For the text-containing cell, return its midpoint in [x, y] coordinate format. 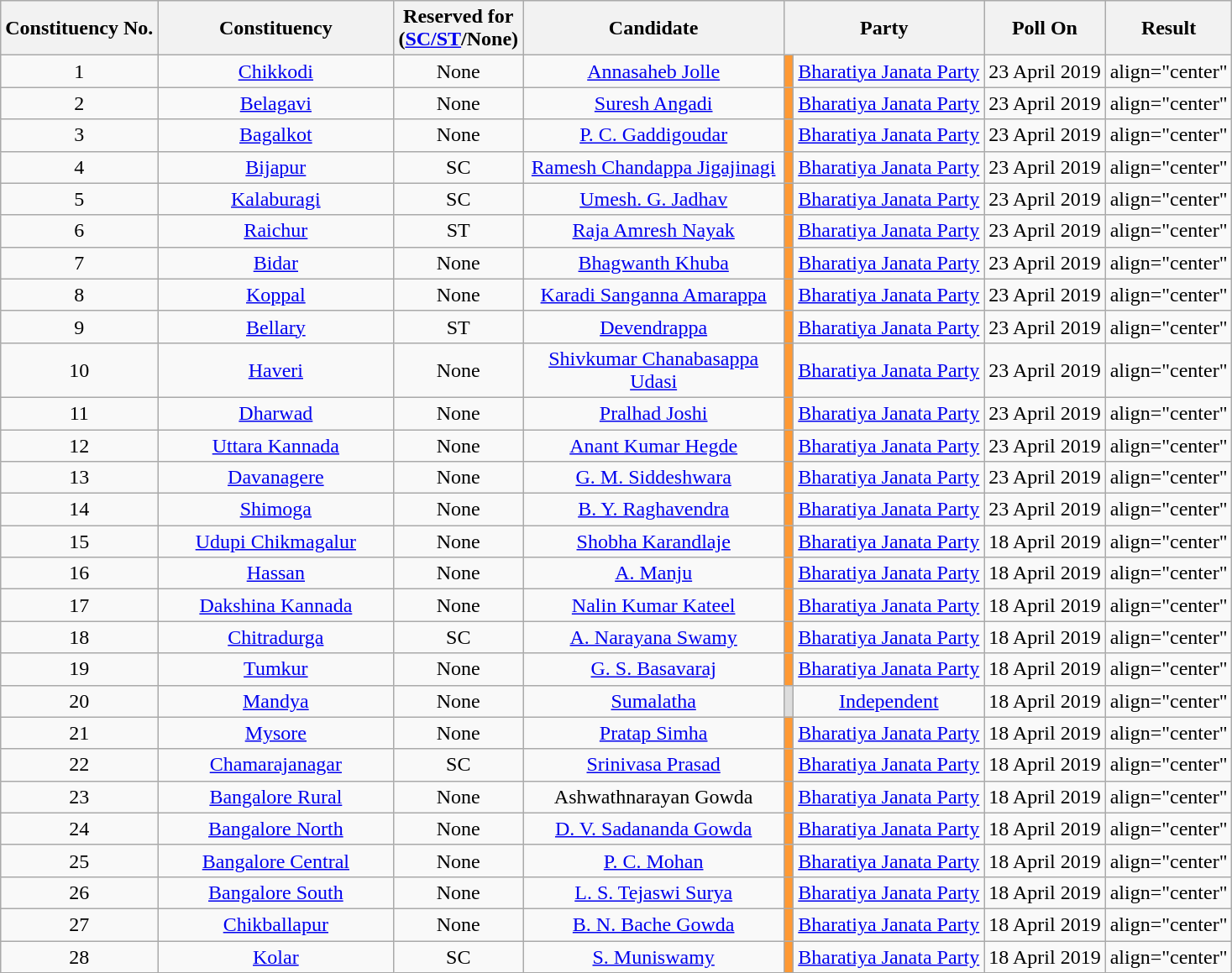
G. M. Siddeshwara [653, 478]
4 [79, 167]
28 [79, 956]
Raichur [275, 231]
27 [79, 924]
Bijapur [275, 167]
Nalin Kumar Kateel [653, 605]
6 [79, 231]
Bidar [275, 263]
Constituency [275, 29]
Srinivasa Prasad [653, 765]
Bangalore South [275, 892]
Udupi Chikmagalur [275, 541]
22 [79, 765]
Bangalore Rural [275, 797]
15 [79, 541]
Party [884, 29]
Bagalkot [275, 135]
P. C. Mohan [653, 861]
Pratap Simha [653, 733]
Suresh Angadi [653, 103]
Reserved for(SC/ST/None) [459, 29]
Shobha Karandlaje [653, 541]
23 [79, 797]
Ramesh Chandappa Jigajinagi [653, 167]
11 [79, 413]
G. S. Basavaraj [653, 669]
B. N. Bache Gowda [653, 924]
1 [79, 71]
Anant Kumar Hegde [653, 446]
Shivkumar Chanabasappa Udasi [653, 369]
5 [79, 199]
Raja Amresh Nayak [653, 231]
Davanagere [275, 478]
7 [79, 263]
Kolar [275, 956]
L. S. Tejaswi Surya [653, 892]
Kalaburagi [275, 199]
Mysore [275, 733]
Independent [889, 701]
Ashwathnarayan Gowda [653, 797]
12 [79, 446]
18 [79, 637]
Candidate [653, 29]
A. Narayana Swamy [653, 637]
Dakshina Kannada [275, 605]
Chamarajanagar [275, 765]
D. V. Sadananda Gowda [653, 829]
Dharwad [275, 413]
Chikballapur [275, 924]
Result [1169, 29]
Sumalatha [653, 701]
Belagavi [275, 103]
Hassan [275, 573]
8 [79, 295]
16 [79, 573]
Pralhad Joshi [653, 413]
Devendrappa [653, 327]
Bellary [275, 327]
Bangalore Central [275, 861]
Constituency No. [79, 29]
Uttara Kannada [275, 446]
Poll On [1045, 29]
Mandya [275, 701]
Bhagwanth Khuba [653, 263]
A. Manju [653, 573]
B. Y. Raghavendra [653, 510]
9 [79, 327]
17 [79, 605]
P. C. Gaddigoudar [653, 135]
S. Muniswamy [653, 956]
2 [79, 103]
Shimoga [275, 510]
Karadi Sanganna Amarappa [653, 295]
Bangalore North [275, 829]
Tumkur [275, 669]
24 [79, 829]
10 [79, 369]
Haveri [275, 369]
20 [79, 701]
Koppal [275, 295]
25 [79, 861]
Chikkodi [275, 71]
3 [79, 135]
21 [79, 733]
26 [79, 892]
14 [79, 510]
Umesh. G. Jadhav [653, 199]
13 [79, 478]
Chitradurga [275, 637]
Annasaheb Jolle [653, 71]
19 [79, 669]
